Locate the cell with the specified text and output its (X, Y) center coordinate. 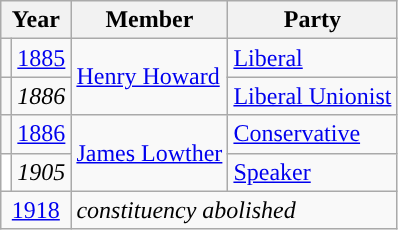
1885 (42, 58)
Conservative (312, 134)
James Lowther (150, 153)
1918 (36, 210)
Speaker (312, 172)
constituency abolished (234, 210)
Liberal Unionist (312, 96)
Year (36, 20)
Liberal (312, 58)
Member (150, 20)
Henry Howard (150, 77)
1905 (42, 172)
Party (312, 20)
